Scan for the cell matching the given text and deliver its [X, Y] coordinate at center. 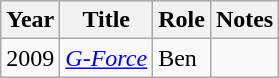
Notes [244, 20]
Ben [182, 58]
Year [30, 20]
G-Force [106, 58]
Role [182, 20]
Title [106, 20]
2009 [30, 58]
